Capture the cell that displays the provided text and extract its [X, Y] central coordinate. 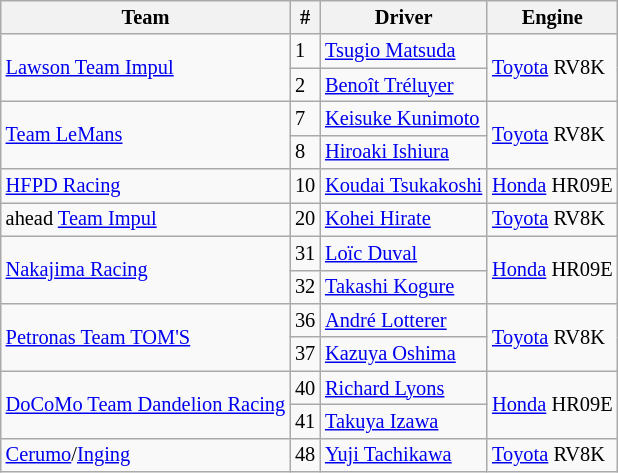
36 [305, 320]
Kohei Hirate [404, 219]
# [305, 17]
Cerumo/Inging [146, 455]
8 [305, 152]
Koudai Tsukakoshi [404, 186]
Engine [552, 17]
Team [146, 17]
Takashi Kogure [404, 287]
Team LeMans [146, 134]
Petronas Team TOM'S [146, 336]
Nakajima Racing [146, 270]
40 [305, 388]
7 [305, 118]
1 [305, 51]
Hiroaki Ishiura [404, 152]
Tsugio Matsuda [404, 51]
Richard Lyons [404, 388]
Yuji Tachikawa [404, 455]
2 [305, 85]
Loïc Duval [404, 253]
ahead Team Impul [146, 219]
André Lotterer [404, 320]
10 [305, 186]
41 [305, 421]
31 [305, 253]
Kazuya Oshima [404, 354]
Benoît Tréluyer [404, 85]
37 [305, 354]
32 [305, 287]
48 [305, 455]
Takuya Izawa [404, 421]
Lawson Team Impul [146, 68]
20 [305, 219]
Driver [404, 17]
Keisuke Kunimoto [404, 118]
HFPD Racing [146, 186]
DoCoMo Team Dandelion Racing [146, 404]
